Scan for the cell matching the given text and deliver its [x, y] coordinate at center. 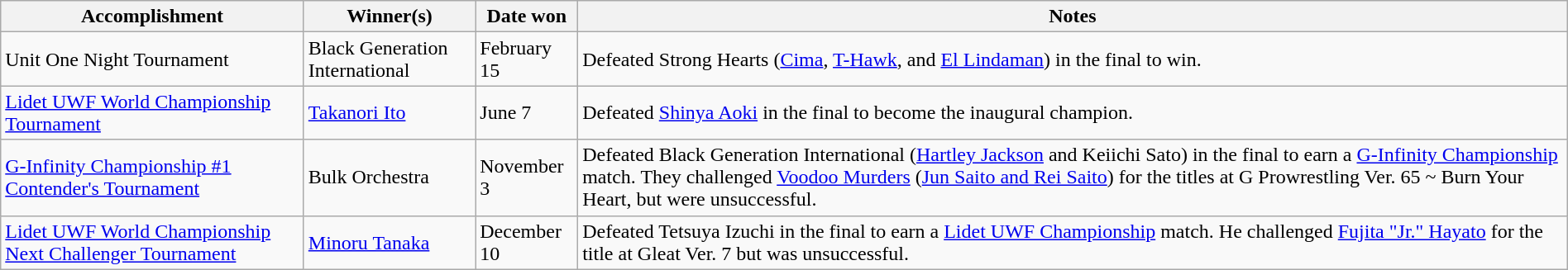
Winner(s) [389, 17]
Unit One Night Tournament [152, 59]
Lidet UWF World Championship Next Challenger Tournament [152, 243]
G-Infinity Championship #1 Contender's Tournament [152, 178]
Accomplishment [152, 17]
December 10 [527, 243]
Date won [527, 17]
Defeated Shinya Aoki in the final to become the inaugural champion. [1073, 112]
June 7 [527, 112]
Defeated Strong Hearts (Cima, T-Hawk, and El Lindaman) in the final to win. [1073, 59]
Notes [1073, 17]
Lidet UWF World Championship Tournament [152, 112]
Black Generation International [389, 59]
Bulk Orchestra [389, 178]
Takanori Ito [389, 112]
Minoru Tanaka [389, 243]
November 3 [527, 178]
February 15 [527, 59]
